Return the [X, Y] coordinate for the center point of the cell that contains the specified text.  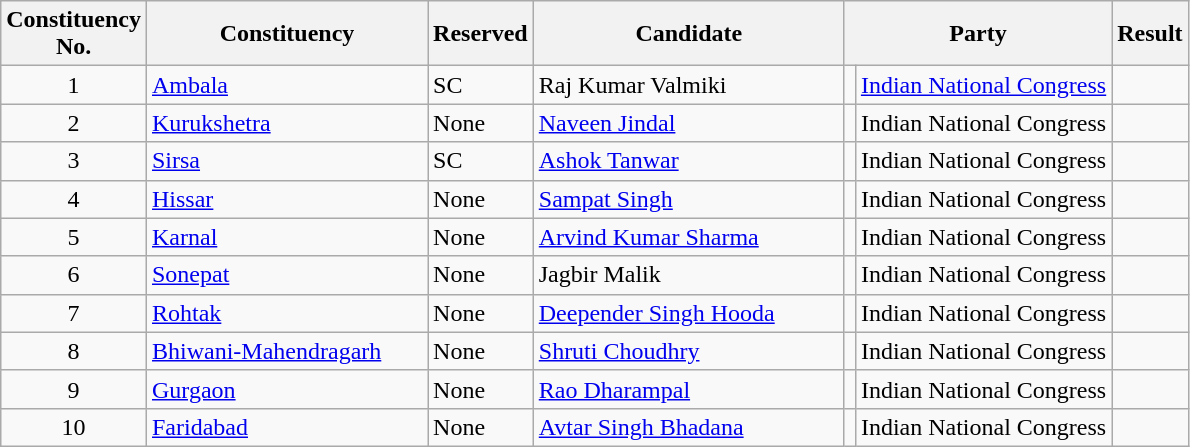
Naveen Jindal [688, 123]
Constituency No. [74, 34]
4 [74, 199]
3 [74, 161]
Party [978, 34]
Rohtak [286, 313]
8 [74, 351]
Rao Dharampal [688, 389]
Sonepat [286, 275]
Bhiwani-Mahendragarh [286, 351]
Reserved [481, 34]
1 [74, 85]
Gurgaon [286, 389]
Jagbir Malik [688, 275]
Karnal [286, 237]
6 [74, 275]
Ashok Tanwar [688, 161]
Result [1150, 34]
Hissar [286, 199]
7 [74, 313]
Shruti Choudhry [688, 351]
Sampat Singh [688, 199]
Faridabad [286, 427]
Arvind Kumar Sharma [688, 237]
Candidate [688, 34]
Deepender Singh Hooda [688, 313]
9 [74, 389]
Kurukshetra [286, 123]
Ambala [286, 85]
2 [74, 123]
Avtar Singh Bhadana [688, 427]
Constituency [286, 34]
5 [74, 237]
Raj Kumar Valmiki [688, 85]
Sirsa [286, 161]
10 [74, 427]
